Locate the cell with the specified text and output its (x, y) center coordinate. 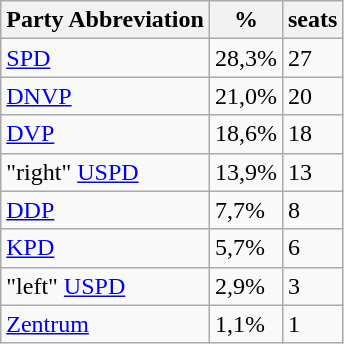
seats (312, 20)
27 (312, 58)
28,3% (246, 58)
KPD (106, 248)
3 (312, 286)
18,6% (246, 134)
DVP (106, 134)
7,7% (246, 210)
13 (312, 172)
2,9% (246, 286)
5,7% (246, 248)
"right" USPD (106, 172)
1 (312, 324)
21,0% (246, 96)
20 (312, 96)
13,9% (246, 172)
1,1% (246, 324)
Party Abbreviation (106, 20)
SPD (106, 58)
6 (312, 248)
% (246, 20)
18 (312, 134)
DNVP (106, 96)
DDP (106, 210)
Zentrum (106, 324)
"left" USPD (106, 286)
8 (312, 210)
